Determine the [x, y] coordinate at the center of the cell enclosing the given text.  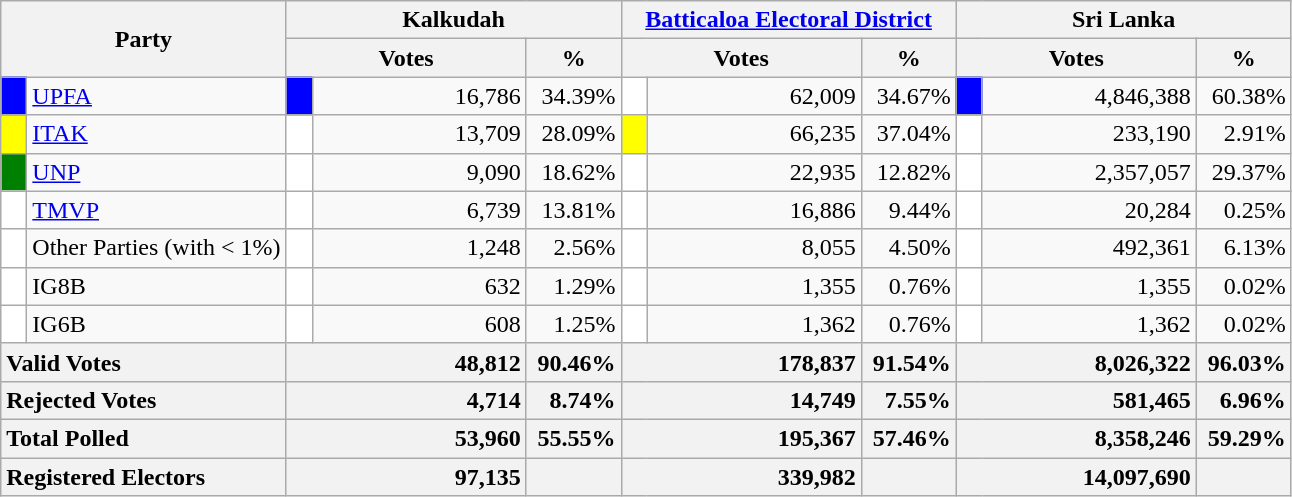
16,786 [419, 96]
Kalkudah [454, 20]
57.46% [908, 438]
UNP [156, 172]
0.25% [1244, 210]
608 [419, 324]
8.74% [574, 400]
53,960 [406, 438]
492,361 [1089, 248]
UPFA [156, 96]
2.56% [574, 248]
90.46% [574, 362]
Other Parties (with < 1%) [156, 248]
8,026,322 [1076, 362]
Party [144, 39]
Sri Lanka [1124, 20]
Rejected Votes [144, 400]
4,714 [406, 400]
34.67% [908, 96]
233,190 [1089, 134]
91.54% [908, 362]
1.25% [574, 324]
Valid Votes [144, 362]
20,284 [1089, 210]
18.62% [574, 172]
8,358,246 [1076, 438]
195,367 [741, 438]
4,846,388 [1089, 96]
34.39% [574, 96]
581,465 [1076, 400]
12.82% [908, 172]
96.03% [1244, 362]
66,235 [754, 134]
Batticaloa Electoral District [788, 20]
4.50% [908, 248]
1,248 [419, 248]
6.96% [1244, 400]
178,837 [741, 362]
28.09% [574, 134]
48,812 [406, 362]
2.91% [1244, 134]
IG6B [156, 324]
1.29% [574, 286]
TMVP [156, 210]
62,009 [754, 96]
ITAK [156, 134]
632 [419, 286]
16,886 [754, 210]
7.55% [908, 400]
9,090 [419, 172]
2,357,057 [1089, 172]
Total Polled [144, 438]
Registered Electors [144, 477]
13.81% [574, 210]
37.04% [908, 134]
97,135 [406, 477]
14,097,690 [1076, 477]
6,739 [419, 210]
9.44% [908, 210]
13,709 [419, 134]
339,982 [741, 477]
22,935 [754, 172]
60.38% [1244, 96]
55.55% [574, 438]
14,749 [741, 400]
59.29% [1244, 438]
8,055 [754, 248]
29.37% [1244, 172]
6.13% [1244, 248]
IG8B [156, 286]
